Return (x, y) of the center of cell containing provided text 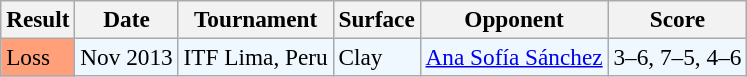
Date (126, 19)
Surface (376, 19)
ITF Lima, Peru (256, 57)
Score (678, 19)
Loss (38, 57)
Ana Sofía Sánchez (514, 57)
Opponent (514, 19)
Result (38, 19)
3–6, 7–5, 4–6 (678, 57)
Clay (376, 57)
Tournament (256, 19)
Nov 2013 (126, 57)
